Detect which cell encompasses the target text, then output its [x, y] center coordinate. 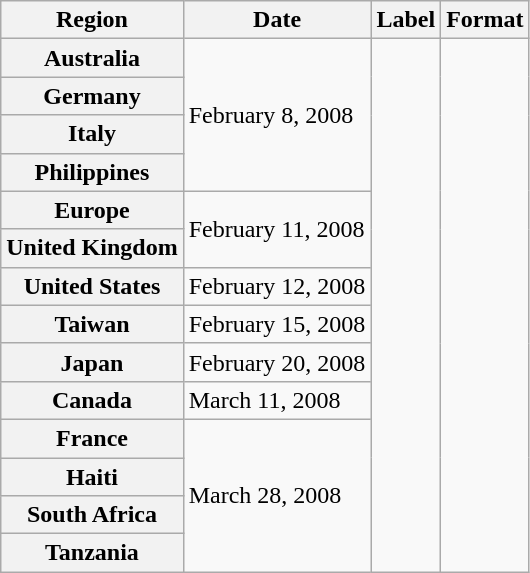
Date [277, 20]
Tanzania [92, 553]
March 11, 2008 [277, 400]
Australia [92, 58]
Germany [92, 96]
February 11, 2008 [277, 229]
South Africa [92, 515]
February 15, 2008 [277, 324]
March 28, 2008 [277, 495]
February 8, 2008 [277, 115]
Japan [92, 362]
February 20, 2008 [277, 362]
Region [92, 20]
Label [406, 20]
February 12, 2008 [277, 286]
United Kingdom [92, 248]
Philippines [92, 172]
Europe [92, 210]
Canada [92, 400]
United States [92, 286]
Haiti [92, 477]
Italy [92, 134]
Format [485, 20]
Taiwan [92, 324]
France [92, 438]
